For the text-containing cell, return its midpoint in [x, y] coordinate format. 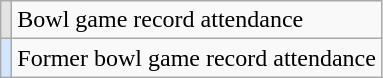
Former bowl game record attendance [197, 58]
Bowl game record attendance [197, 20]
